For the text-containing cell, return its midpoint in [x, y] coordinate format. 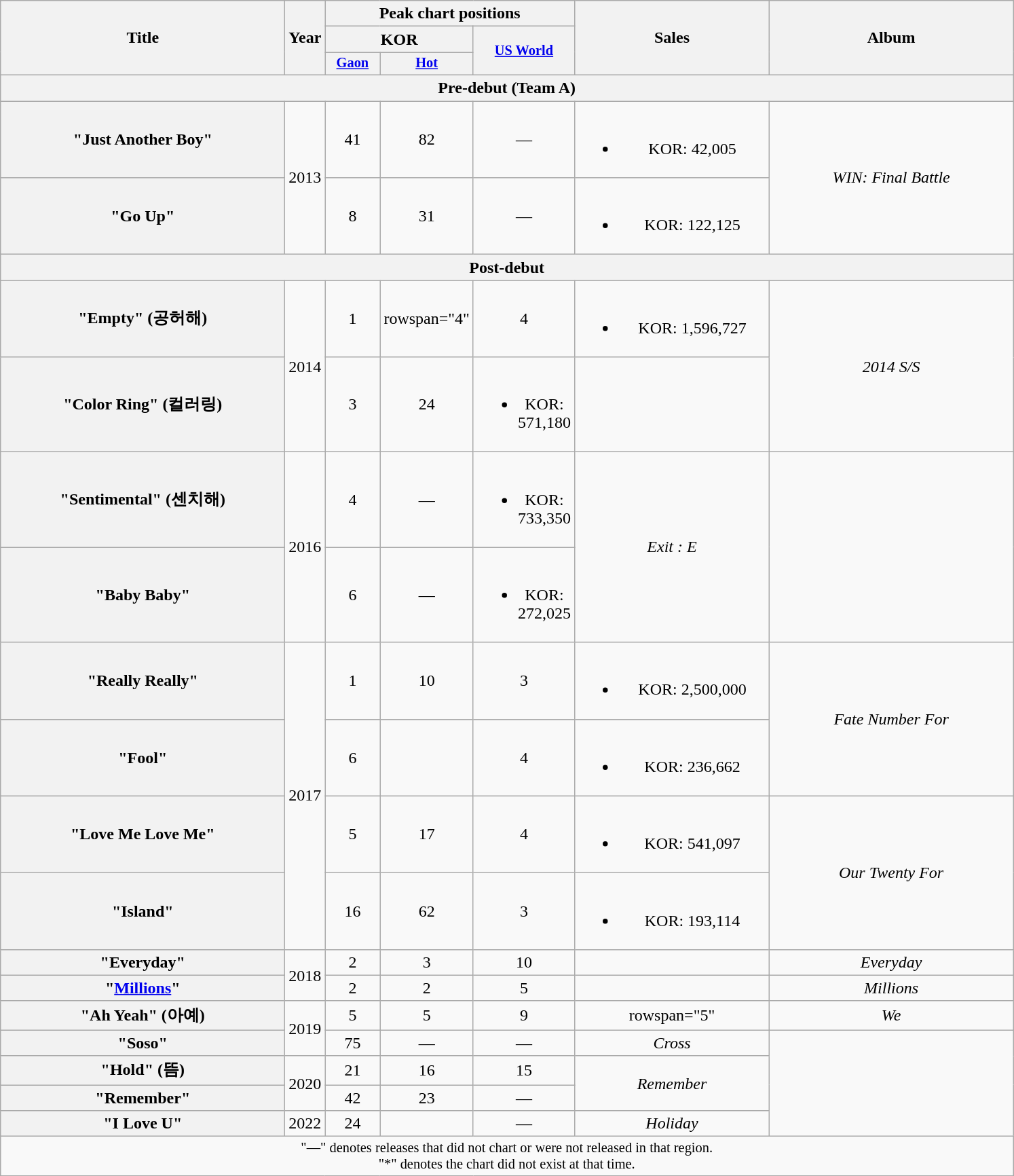
2017 [305, 796]
"Love Me Love Me" [143, 834]
KOR: 236,662 [672, 758]
Peak chart positions [450, 14]
KOR: 1,596,727 [672, 319]
"Remember" [143, 1098]
2020 [305, 1084]
Our Twenty For [892, 872]
KOR: 272,025 [524, 595]
62 [427, 911]
Remember [672, 1084]
Title [143, 38]
31 [427, 216]
"Hold" (뜸) [143, 1070]
"I Love U" [143, 1124]
We [892, 1016]
Pre-debut (Team A) [507, 88]
2019 [305, 1028]
17 [427, 834]
2014 [305, 367]
KOR: 122,125 [672, 216]
Album [892, 38]
"Everyday" [143, 962]
"Island" [143, 911]
KOR: 571,180 [524, 405]
Year [305, 38]
75 [353, 1043]
21 [353, 1070]
15 [524, 1070]
Everyday [892, 962]
Holiday [672, 1124]
"Ah Yeah" (아예) [143, 1016]
Sales [672, 38]
"Millions" [143, 988]
KOR: 42,005 [672, 140]
41 [353, 140]
KOR: 733,350 [524, 500]
8 [353, 216]
Cross [672, 1043]
"Really Really" [143, 680]
"Fool" [143, 758]
Millions [892, 988]
Gaon [353, 64]
23 [427, 1098]
Exit : E [672, 547]
"—" denotes releases that did not chart or were not released in that region."*" denotes the chart did not exist at that time. [507, 1156]
"Go Up" [143, 216]
Hot [427, 64]
2013 [305, 178]
"Empty" (공허해) [143, 319]
2018 [305, 975]
2014 S/S [892, 367]
Fate Number For [892, 719]
2022 [305, 1124]
WIN: Final Battle [892, 178]
KOR: 193,114 [672, 911]
82 [427, 140]
KOR: 541,097 [672, 834]
"Sentimental" (센치해) [143, 500]
"Soso" [143, 1043]
"Color Ring" (컬러링) [143, 405]
rowspan="4" [427, 319]
"Baby Baby" [143, 595]
2016 [305, 547]
42 [353, 1098]
"Just Another Boy" [143, 140]
KOR [399, 39]
KOR: 2,500,000 [672, 680]
Post-debut [507, 268]
rowspan="5" [672, 1016]
9 [524, 1016]
US World [524, 51]
